Scan for the cell matching the given text and deliver its (x, y) coordinate at center. 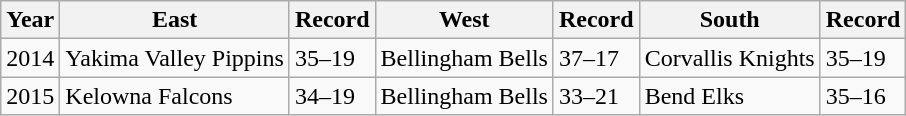
Bend Elks (730, 96)
35–16 (863, 96)
Year (30, 20)
2015 (30, 96)
South (730, 20)
37–17 (596, 58)
2014 (30, 58)
West (464, 20)
East (175, 20)
Yakima Valley Pippins (175, 58)
Kelowna Falcons (175, 96)
34–19 (332, 96)
Corvallis Knights (730, 58)
33–21 (596, 96)
